Pinpoint the cell where the given text exists, returning its (x, y) midpoint coordinate. 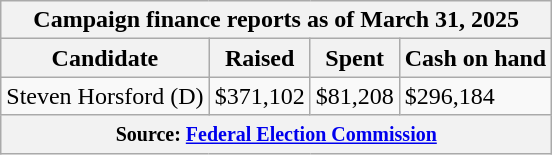
Cash on hand (475, 58)
Raised (260, 58)
$296,184 (475, 96)
Spent (354, 58)
Campaign finance reports as of March 31, 2025 (276, 20)
Candidate (105, 58)
$81,208 (354, 96)
Source: Federal Election Commission (276, 134)
$371,102 (260, 96)
Steven Horsford (D) (105, 96)
